From the cell containing the given text, extract its center point as (X, Y) coordinate. 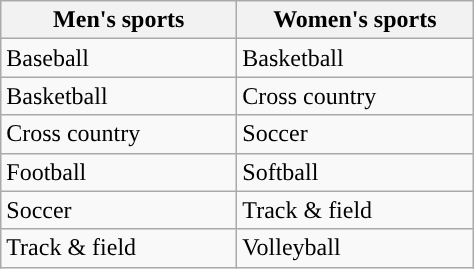
Softball (355, 172)
Baseball (119, 58)
Volleyball (355, 248)
Men's sports (119, 20)
Women's sports (355, 20)
Football (119, 172)
